Extract the [X, Y] coordinate from the center of the cell holding the provided text.  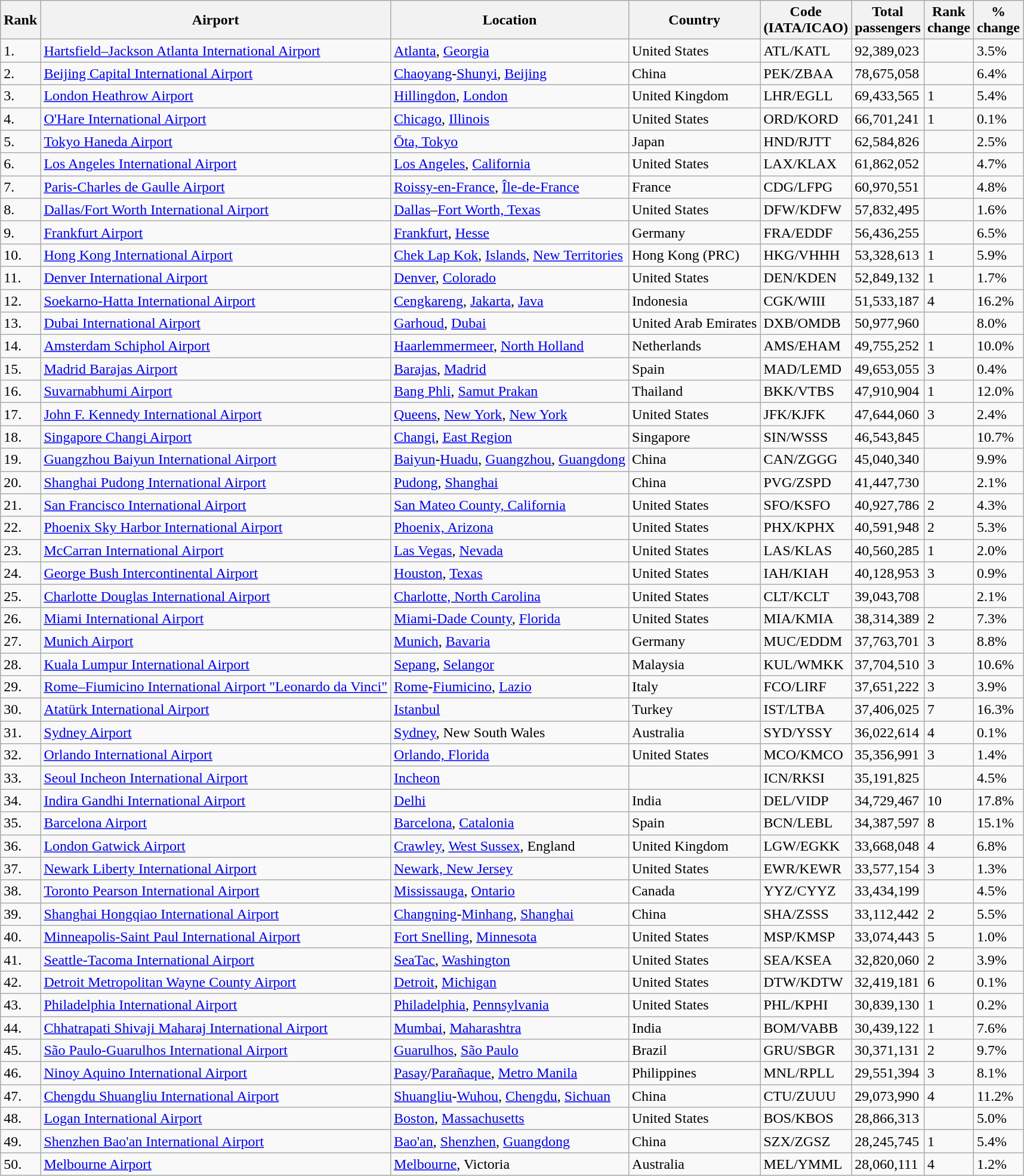
Sydney, New South Wales [510, 732]
Delhi [510, 801]
Guarulhos, São Paulo [510, 1051]
14. [20, 346]
9.7% [998, 1051]
8.0% [998, 324]
33,668,048 [888, 846]
PVG/ZSPD [806, 482]
MCO/KMCO [806, 755]
37,704,510 [888, 664]
29. [20, 687]
Barcelona Airport [216, 823]
Hong Kong (PRC) [695, 255]
Canada [695, 891]
United Arab Emirates [695, 324]
32,820,060 [888, 959]
SFO/KSFO [806, 505]
46. [20, 1073]
MAD/LEMD [806, 369]
28,866,313 [888, 1119]
3. [20, 96]
IST/LTBA [806, 710]
1.0% [998, 937]
Kuala Lumpur International Airport [216, 664]
15. [20, 369]
Detroit Metropolitan Wayne County Airport [216, 982]
28,245,745 [888, 1141]
29,073,990 [888, 1096]
3.5% [998, 51]
17.8% [998, 801]
Rome-Fiumicino, Lazio [510, 687]
Cengkareng, Jakarta, Java [510, 300]
6. [20, 164]
46,543,845 [888, 437]
Istanbul [510, 710]
KUL/WMKK [806, 664]
10.6% [998, 664]
35,356,991 [888, 755]
Chhatrapati Shivaji Maharaj International Airport [216, 1027]
Seattle-Tacoma International Airport [216, 959]
34. [20, 801]
6.4% [998, 73]
Chek Lap Kok, Islands, New Territories [510, 255]
4. [20, 119]
Baiyun-Huadu, Guangzhou, Guangdong [510, 460]
São Paulo-Guarulhos International Airport [216, 1051]
5 [949, 937]
34,387,597 [888, 823]
6.5% [998, 232]
50. [20, 1164]
Detroit, Michigan [510, 982]
YYZ/CYYZ [806, 891]
Atatürk International Airport [216, 710]
7. [20, 187]
42. [20, 982]
Indira Gandhi International Airport [216, 801]
Newark, New Jersey [510, 869]
Bang Phli, Samut Prakan [510, 392]
0.2% [998, 1005]
Los Angeles, California [510, 164]
SZX/ZGSZ [806, 1141]
10.7% [998, 437]
43. [20, 1005]
6.8% [998, 846]
Rank [20, 20]
SHA/ZSSS [806, 914]
10. [20, 255]
56,436,255 [888, 232]
Miami International Airport [216, 618]
Pudong, Shanghai [510, 482]
Ōta, Tokyo [510, 141]
IAH/KIAH [806, 573]
13. [20, 324]
5.3% [998, 528]
Singapore [695, 437]
Garhoud, Dubai [510, 324]
Bao'an, Shenzhen, Guangdong [510, 1141]
53,328,613 [888, 255]
30,839,130 [888, 1005]
23. [20, 550]
37,406,025 [888, 710]
12. [20, 300]
28,060,111 [888, 1164]
8. [20, 210]
Mumbai, Maharashtra [510, 1027]
40. [20, 937]
Phoenix, Arizona [510, 528]
ATL/KATL [806, 51]
SYD/YSSY [806, 732]
McCarran International Airport [216, 550]
Seoul Incheon International Airport [216, 778]
LAX/KLAX [806, 164]
CDG/LFPG [806, 187]
38. [20, 891]
Singapore Changi Airport [216, 437]
37,763,701 [888, 641]
9.9% [998, 460]
AMS/EHAM [806, 346]
41,447,730 [888, 482]
Munich Airport [216, 641]
London Heathrow Airport [216, 96]
SEA/KSEA [806, 959]
Denver International Airport [216, 278]
7.6% [998, 1027]
PHL/KPHI [806, 1005]
40,560,285 [888, 550]
ORD/KORD [806, 119]
78,675,058 [888, 73]
Queens, New York, New York [510, 414]
1.4% [998, 755]
33,577,154 [888, 869]
DXB/OMDB [806, 324]
Crawley, West Sussex, England [510, 846]
31. [20, 732]
Netherlands [695, 346]
Phoenix Sky Harbor International Airport [216, 528]
92,389,023 [888, 51]
George Bush Intercontinental Airport [216, 573]
Shanghai Pudong International Airport [216, 482]
SIN/WSSS [806, 437]
Ninoy Aquino International Airport [216, 1073]
John F. Kennedy International Airport [216, 414]
PHX/KPHX [806, 528]
16.2% [998, 300]
15.1% [998, 823]
Dallas/Fort Worth International Airport [216, 210]
52,849,132 [888, 278]
45,040,340 [888, 460]
Hong Kong International Airport [216, 255]
Frankfurt Airport [216, 232]
Pasay/Parañaque, Metro Manila [510, 1073]
5.9% [998, 255]
BCN/LEBL [806, 823]
Hillingdon, London [510, 96]
Country [695, 20]
Guangzhou Baiyun International Airport [216, 460]
Barajas, Madrid [510, 369]
30,439,122 [888, 1027]
Chicago, Illinois [510, 119]
BOM/VABB [806, 1027]
36. [20, 846]
47. [20, 1096]
Minneapolis-Saint Paul International Airport [216, 937]
47,644,060 [888, 414]
61,862,052 [888, 164]
Orlando, Florida [510, 755]
5.0% [998, 1119]
57,832,495 [888, 210]
Indonesia [695, 300]
33. [20, 778]
2.0% [998, 550]
HND/RJTT [806, 141]
Tokyo Haneda Airport [216, 141]
17. [20, 414]
30. [20, 710]
MNL/RPLL [806, 1073]
22. [20, 528]
JFK/KJFK [806, 414]
49. [20, 1141]
Suvarnabhumi Airport [216, 392]
37. [20, 869]
34,729,467 [888, 801]
Haarlemmermeer, North Holland [510, 346]
Chengdu Shuangliu International Airport [216, 1096]
Dubai International Airport [216, 324]
MIA/KMIA [806, 618]
8.1% [998, 1073]
33,074,443 [888, 937]
Incheon [510, 778]
29,551,394 [888, 1073]
2.5% [998, 141]
SeaTac, Washington [510, 959]
66,701,241 [888, 119]
16.3% [998, 710]
Sepang, Selangor [510, 664]
2.4% [998, 414]
Roissy-en-France, Île-de-France [510, 187]
35,191,825 [888, 778]
%change [998, 20]
62,584,826 [888, 141]
19. [20, 460]
Atlanta, Georgia [510, 51]
33,112,442 [888, 914]
2. [20, 73]
60,970,551 [888, 187]
Chaoyang-Shunyi, Beijing [510, 73]
Sydney Airport [216, 732]
Logan International Airport [216, 1119]
Changning-Minhang, Shanghai [510, 914]
16. [20, 392]
6 [949, 982]
4.3% [998, 505]
CTU/ZUUU [806, 1096]
CGK/WIII [806, 300]
Thailand [695, 392]
33,434,199 [888, 891]
24. [20, 573]
Melbourne Airport [216, 1164]
Shenzhen Bao'an International Airport [216, 1141]
Toronto Pearson International Airport [216, 891]
20. [20, 482]
DTW/KDTW [806, 982]
40,591,948 [888, 528]
Airport [216, 20]
Fort Snelling, Minnesota [510, 937]
Rome–Fiumicino International Airport "Leonardo da Vinci" [216, 687]
Las Vegas, Nevada [510, 550]
37,651,222 [888, 687]
21. [20, 505]
MEL/YMML [806, 1164]
Miami-Dade County, Florida [510, 618]
CAN/ZGGG [806, 460]
5.5% [998, 914]
DFW/KDFW [806, 210]
40,927,786 [888, 505]
Charlotte Douglas International Airport [216, 596]
49,755,252 [888, 346]
Changi, East Region [510, 437]
32. [20, 755]
18. [20, 437]
7 [949, 710]
San Mateo County, California [510, 505]
France [695, 187]
Boston, Massachusetts [510, 1119]
0.9% [998, 573]
50,977,960 [888, 324]
Houston, Texas [510, 573]
1.2% [998, 1164]
Newark Liberty International Airport [216, 869]
Frankfurt, Hesse [510, 232]
GRU/SBGR [806, 1051]
8.8% [998, 641]
Totalpassengers [888, 20]
12.0% [998, 392]
11.2% [998, 1096]
MSP/KMSP [806, 937]
ICN/RKSI [806, 778]
Italy [695, 687]
1.3% [998, 869]
San Francisco International Airport [216, 505]
49,653,055 [888, 369]
PEK/ZBAA [806, 73]
Malaysia [695, 664]
LGW/EGKK [806, 846]
1.6% [998, 210]
25. [20, 596]
27. [20, 641]
Beijing Capital International Airport [216, 73]
47,910,904 [888, 392]
DEL/VIDP [806, 801]
39,043,708 [888, 596]
Mississauga, Ontario [510, 891]
10.0% [998, 346]
41. [20, 959]
Brazil [695, 1051]
Code(IATA/ICAO) [806, 20]
Hartsfield–Jackson Atlanta International Airport [216, 51]
4.7% [998, 164]
Barcelona, Catalonia [510, 823]
9. [20, 232]
Soekarno-Hatta International Airport [216, 300]
Philadelphia, Pennsylvania [510, 1005]
45. [20, 1051]
Japan [695, 141]
MUC/EDDM [806, 641]
Rankchange [949, 20]
Philadelphia International Airport [216, 1005]
69,433,565 [888, 96]
CLT/KCLT [806, 596]
1. [20, 51]
Amsterdam Schiphol Airport [216, 346]
BKK/VTBS [806, 392]
35. [20, 823]
10 [949, 801]
Shuangliu-Wuhou, Chengdu, Sichuan [510, 1096]
Paris-Charles de Gaulle Airport [216, 187]
DEN/KDEN [806, 278]
39. [20, 914]
Philippines [695, 1073]
FCO/LIRF [806, 687]
LHR/EGLL [806, 96]
Charlotte, North Carolina [510, 596]
11. [20, 278]
Turkey [695, 710]
40,128,953 [888, 573]
51,533,187 [888, 300]
HKG/VHHH [806, 255]
LAS/KLAS [806, 550]
32,419,181 [888, 982]
FRA/EDDF [806, 232]
Melbourne, Victoria [510, 1164]
44. [20, 1027]
Location [510, 20]
28. [20, 664]
1.7% [998, 278]
Orlando International Airport [216, 755]
EWR/KEWR [806, 869]
Munich, Bavaria [510, 641]
O'Hare International Airport [216, 119]
BOS/KBOS [806, 1119]
Denver, Colorado [510, 278]
26. [20, 618]
36,022,614 [888, 732]
30,371,131 [888, 1051]
Madrid Barajas Airport [216, 369]
7.3% [998, 618]
8 [949, 823]
38,314,389 [888, 618]
5. [20, 141]
4.8% [998, 187]
0.4% [998, 369]
48. [20, 1119]
Los Angeles International Airport [216, 164]
Shanghai Hongqiao International Airport [216, 914]
London Gatwick Airport [216, 846]
Dallas–Fort Worth, Texas [510, 210]
